Extract the (X, Y) coordinate from the center of the cell holding the provided text.  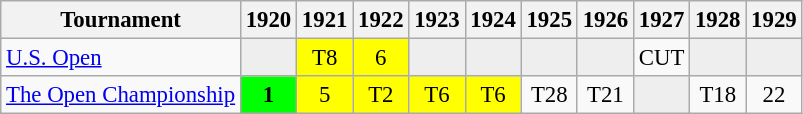
T21 (605, 95)
1 (268, 95)
Tournament (121, 20)
1926 (605, 20)
22 (774, 95)
1927 (661, 20)
1929 (774, 20)
CUT (661, 58)
U.S. Open (121, 58)
1928 (718, 20)
1924 (493, 20)
1921 (325, 20)
T8 (325, 58)
T2 (381, 95)
T28 (549, 95)
6 (381, 58)
5 (325, 95)
The Open Championship (121, 95)
T18 (718, 95)
1923 (437, 20)
1925 (549, 20)
1922 (381, 20)
1920 (268, 20)
